Find where the given text appears and provide that cell's center as (x, y) coordinate. 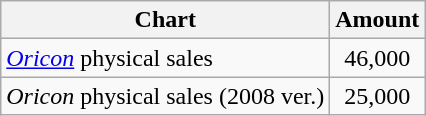
Oricon physical sales (2008 ver.) (166, 96)
Oricon physical sales (166, 58)
Chart (166, 20)
Amount (378, 20)
46,000 (378, 58)
25,000 (378, 96)
